For the text-containing cell, return its midpoint in [x, y] coordinate format. 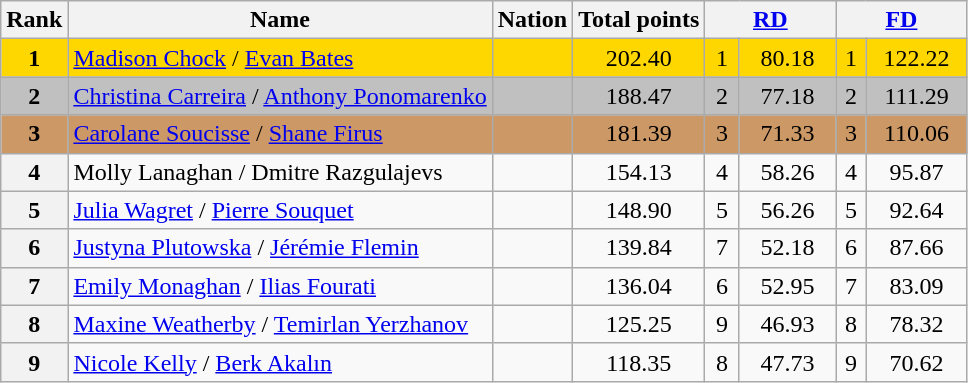
52.18 [788, 248]
Name [280, 20]
78.32 [916, 324]
148.90 [639, 210]
52.95 [788, 286]
125.25 [639, 324]
122.22 [916, 58]
202.40 [639, 58]
Molly Lanaghan / Dmitre Razgulajevs [280, 172]
FD [902, 20]
Justyna Plutowska / Jérémie Flemin [280, 248]
Christina Carreira / Anthony Ponomarenko [280, 96]
Carolane Soucisse / Shane Firus [280, 134]
95.87 [916, 172]
118.35 [639, 362]
56.26 [788, 210]
87.66 [916, 248]
110.06 [916, 134]
58.26 [788, 172]
92.64 [916, 210]
70.62 [916, 362]
154.13 [639, 172]
46.93 [788, 324]
83.09 [916, 286]
77.18 [788, 96]
111.29 [916, 96]
Nation [532, 20]
Madison Chock / Evan Bates [280, 58]
47.73 [788, 362]
Maxine Weatherby / Temirlan Yerzhanov [280, 324]
Nicole Kelly / Berk Akalın [280, 362]
188.47 [639, 96]
80.18 [788, 58]
71.33 [788, 134]
139.84 [639, 248]
Emily Monaghan / Ilias Fourati [280, 286]
Total points [639, 20]
136.04 [639, 286]
181.39 [639, 134]
Rank [34, 20]
Julia Wagret / Pierre Souquet [280, 210]
RD [770, 20]
